Identify which cell holds the provided text, then report its [x, y] central coordinate. 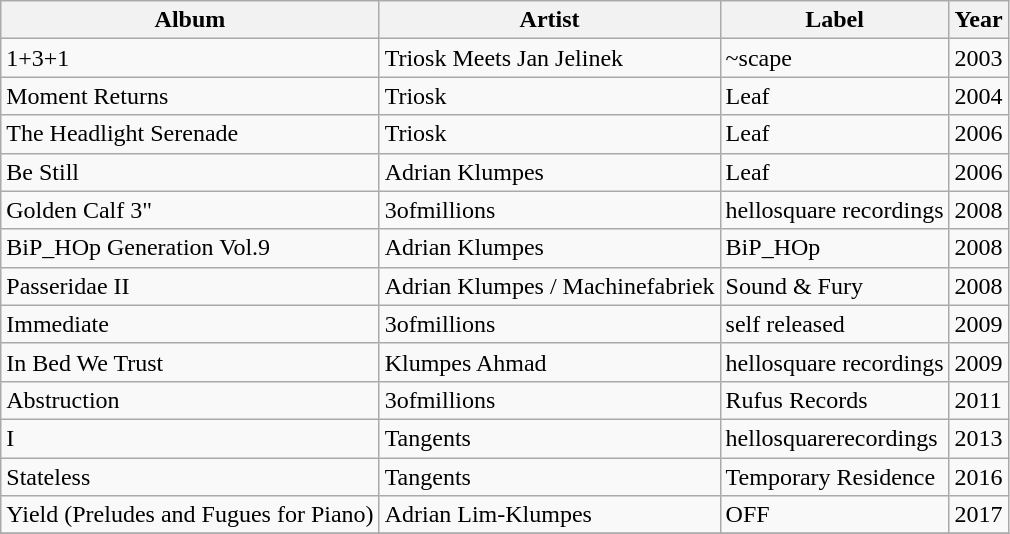
Adrian Lim-Klumpes [550, 515]
Be Still [190, 172]
2011 [978, 400]
Adrian Klumpes / Machinefabriek [550, 286]
Stateless [190, 477]
Label [834, 20]
Sound & Fury [834, 286]
Yield (Preludes and Fugues for Piano) [190, 515]
BiP_HOp [834, 248]
Year [978, 20]
2017 [978, 515]
Triosk Meets Jan Jelinek [550, 58]
The Headlight Serenade [190, 134]
~scape [834, 58]
Immediate [190, 324]
Album [190, 20]
Passeridae II [190, 286]
I [190, 438]
Rufus Records [834, 400]
Moment Returns [190, 96]
Golden Calf 3" [190, 210]
self released [834, 324]
Temporary Residence [834, 477]
2013 [978, 438]
2016 [978, 477]
1+3+1 [190, 58]
BiP_HOp Generation Vol.9 [190, 248]
2003 [978, 58]
In Bed We Trust [190, 362]
hellosquarerecordings [834, 438]
Abstruction [190, 400]
Artist [550, 20]
OFF [834, 515]
2004 [978, 96]
Klumpes Ahmad [550, 362]
